Return [x, y] of the center of cell containing provided text 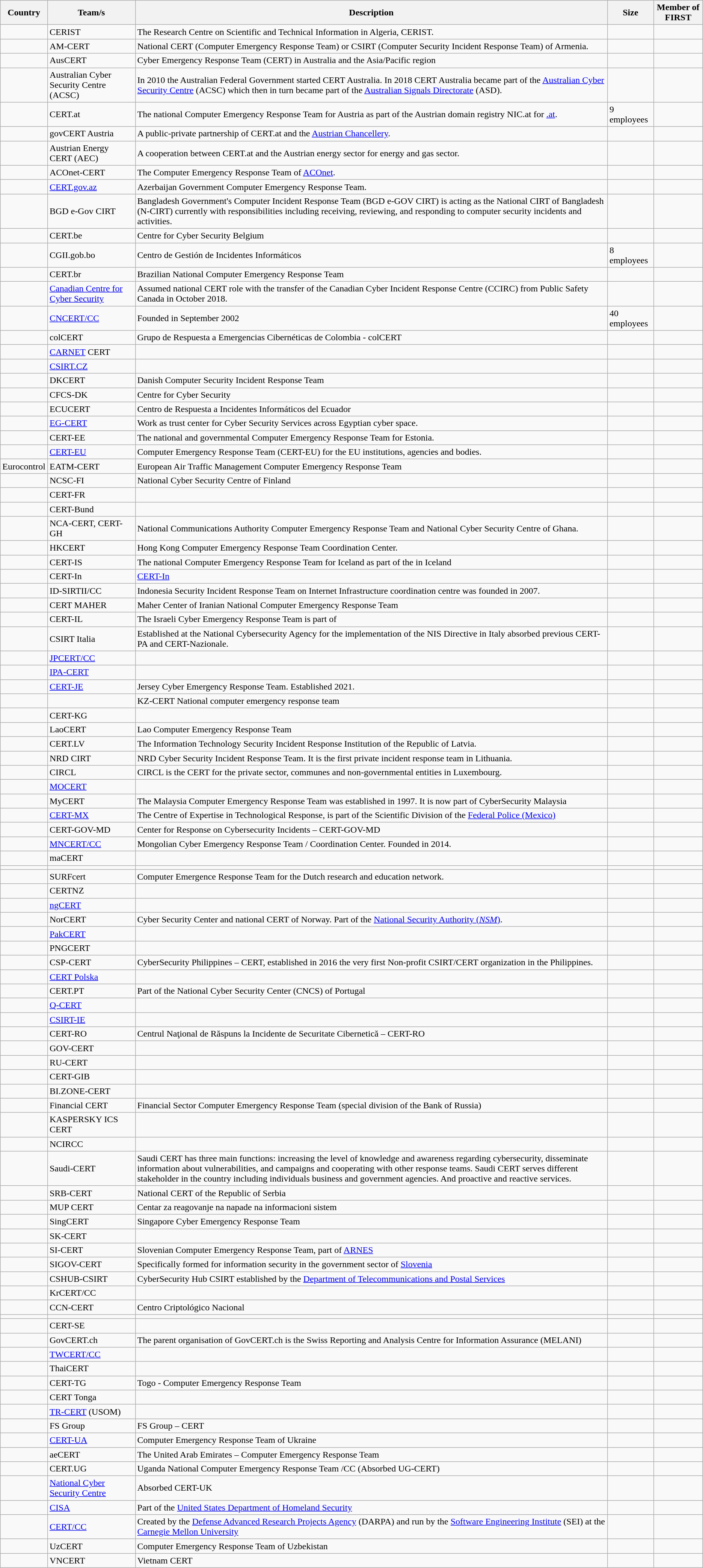
The Computer Emergency Response Team of ACOnet. [371, 172]
9 employees [630, 114]
CERT Tonga [91, 1397]
CERT-SE [91, 1326]
The Research Centre on Scientific and Technical Information in Algeria, CERIST. [371, 32]
GOV-CERT [91, 1048]
Togo - Computer Emergency Response Team [371, 1383]
Eurocontrol [24, 466]
SingCERT [91, 1221]
MyCERT [91, 801]
CERT-IS [91, 562]
The United Arab Emirates – Computer Emergency Response Team [371, 1455]
NCIRCC [91, 1144]
Indonesia Security Incident Response Team on Internet Infrastructure coordination centre was founded in 2007. [371, 591]
CERT-GOV-MD [91, 830]
Computer Emergency Response Team of Ukraine [371, 1440]
The Information Technology Security Incident Response Institution of the Republic of Latvia. [371, 744]
EATM-CERT [91, 466]
CERT-MX [91, 815]
MNCERT/CC [91, 844]
HKCERT [91, 548]
Uganda National Computer Emergency Response Team /CC (Absorbed UG-CERT) [371, 1469]
colCERT [91, 338]
Slovenian Computer Emergency Response Team, part of ARNES [371, 1250]
FS Group – CERT [371, 1426]
aeCERT [91, 1455]
Vietnam CERT [371, 1560]
Computer Emergency Response Team (CERT-EU) for the EU institutions, agencies and bodies. [371, 452]
Financial CERT [91, 1105]
CSIRT.CZ [91, 366]
SURFcert [91, 877]
Assumed national CERT role with the transfer of the Canadian Cyber Incident Response Centre (CCIRC) from Public Safety Canada in October 2018. [371, 294]
CERT-IL [91, 619]
Team/s [91, 13]
The national Computer Emergency Response Team for Austria as part of the Austrian domain registry NIC.at for .at. [371, 114]
SIGOV-CERT [91, 1265]
SI-CERT [91, 1250]
CyberSecurity Philippines – CERT, established in 2016 the very first Non-profit CSIRT/CERT organization in the Philippines. [371, 962]
Centre for Cyber Security [371, 395]
National Communications Authority Computer Emergency Response Team and National Cyber Security Centre of Ghana. [371, 529]
CERT-TG [91, 1383]
CERT-Bund [91, 509]
Work as trust center for Cyber Security Services across Egyptian cyber space. [371, 423]
PakCERT [91, 934]
CARNET CERT [91, 352]
Founded in September 2002 [371, 318]
DKCERT [91, 380]
CERT.at [91, 114]
MOCERT [91, 787]
CERT-EE [91, 438]
Established at the National Cybersecurity Agency for the implementation of the NIS Directive in Italy absorbed previous CERT-PA and CERT-Nazionale. [371, 638]
Member of FIRST [678, 13]
TR-CERT (USOM) [91, 1411]
Jersey Cyber Emergency Response Team. Established 2021. [371, 687]
KZ-CERT National сomputer emergency response team [371, 701]
CERT-RO [91, 1034]
AusCERT [91, 60]
TWCERT/CC [91, 1354]
CERT.gov.az [91, 187]
National CERT (Computer Emergency Response Team) or CSIRT (Computer Security Incident Response Team) of Armenia. [371, 46]
Part of the National Cyber Security Center (CNCS) of Portugal [371, 991]
Centrul Naţional de Răspuns la Incidente de Securitate Cibernetică – CERT-RO [371, 1034]
Cyber Security Center and national CERT of Norway. Part of the National Security Authority (NSM). [371, 919]
CERT.LV [91, 744]
CERT Polska [91, 977]
KrCERT/CC [91, 1293]
Azerbaijan Government Computer Emergency Response Team. [371, 187]
CERIST [91, 32]
A cooperation between CERT.at and the Austrian energy sector for energy and gas sector. [371, 153]
Singapore Cyber Emergency Response Team [371, 1221]
NRD CIRT [91, 758]
CFCS-DK [91, 395]
Absorbed CERT-UK [371, 1488]
GovCERT.ch [91, 1340]
CSIRT-IE [91, 1020]
Description [371, 13]
NCA-CERT, CERT-GH [91, 529]
maCERT [91, 858]
CSIRT Italia [91, 638]
The national and governmental Computer Emergency Response Team for Estonia. [371, 438]
LaoCERT [91, 729]
Size [630, 13]
Austrian Energy CERT (AEC) [91, 153]
Maher Center of Iranian National Computer Emergency Response Team [371, 605]
CERT.be [91, 235]
SRB-CERT [91, 1193]
Canadian Centre for Cyber Security [91, 294]
CERT.br [91, 275]
ACOnet-CERT [91, 172]
KASPERSKY ICS CERT [91, 1124]
Part of the United States Department of Homeland Security [371, 1508]
National Cyber Security Centre of Finland [371, 480]
Centro de Respuesta a Incidentes Informáticos del Ecuador [371, 409]
CIRCL [91, 773]
Lao Computer Emergency Response Team [371, 729]
Mongolian Cyber Emergency Response Team / Coordination Center. Founded in 2014. [371, 844]
Financial Sector Computer Emergency Response Team (special division of the Bank of Russia) [371, 1105]
govCERT Austria [91, 134]
CERT-JE [91, 687]
Grupo de Respuesta a Emergencias Cibernéticas de Colombia - colCERT [371, 338]
CERT-KG [91, 715]
BGD e-Gov CIRT [91, 211]
Computer Emergence Response Team for the Dutch research and education network. [371, 877]
CERT.UG [91, 1469]
JPCERT/CC [91, 658]
NorCERT [91, 919]
NCSC-FI [91, 480]
CERT-UA [91, 1440]
CNCERT/CC [91, 318]
The national Computer Emergency Response Team for Iceland as part of the in Iceland [371, 562]
CERTNZ [91, 891]
CERT MAHER [91, 605]
CERT-GIB [91, 1077]
Center for Response on Cybersecurity Incidents – CERT-GOV-MD [371, 830]
National Cyber Security Centre [91, 1488]
CERT.PT [91, 991]
SK-CERT [91, 1236]
Centro de Gestión de Incidentes Informáticos [371, 255]
UzCERT [91, 1546]
8 employees [630, 255]
Hong Kong Computer Emergency Response Team Coordination Center. [371, 548]
CSP-CERT [91, 962]
IPA-CERT [91, 672]
Country [24, 13]
FS Group [91, 1426]
Centre for Cyber Security Belgium [371, 235]
NRD Cyber Security Incident Response Team. It is the first private incident response team in Lithuania. [371, 758]
CyberSecurity Hub CSIRT established by the Department of Telecommunications and Postal Services [371, 1279]
CSHUB-CSIRT [91, 1279]
PNGCERT [91, 948]
Brazilian National Computer Emergency Response Team [371, 275]
Cyber Emergency Response Team (CERT) in Australia and the Asia/Pacific region [371, 60]
BI.ZONE-CERT [91, 1091]
CISA [91, 1508]
CERT-FR [91, 495]
ID-SIRTII/CC [91, 591]
The Israeli Cyber Emergency Response Team is part of [371, 619]
RU-CERT [91, 1062]
ECUCERT [91, 409]
Australian Cyber Security Centre (ACSC) [91, 85]
CGII.gob.bo [91, 255]
National CERT of the Republic of Serbia [371, 1193]
CCN-CERT [91, 1307]
Danish Computer Security Incident Response Team [371, 380]
Centar za reagovanje na napade na informacioni sistem [371, 1207]
The Malaysia Computer Emergency Response Team was established in 1997. It is now part of CyberSecurity Malaysia [371, 801]
ThaiCERT [91, 1369]
CERT-EU [91, 452]
Computer Emergency Response Team of Uzbekistan [371, 1546]
The Centre of Expertise in Technological Response, is part of the Scientific Division of the Federal Police (Mexico) [371, 815]
VNCERT [91, 1560]
Specifically formed for information security in the government sector of Slovenia [371, 1265]
CIRCL is the CERT for the private sector, communes and non-governmental entities in Luxembourg. [371, 773]
A public-private partnership of CERT.at and the Austrian Chancellery. [371, 134]
European Air Traffic Management Computer Emergency Response Team [371, 466]
The parent organisation of GovCERT.ch is the Swiss Reporting and Analysis Centre for Information Assurance (MELANI) [371, 1340]
40 employees [630, 318]
ngCERT [91, 905]
AM-CERT [91, 46]
Q-CERT [91, 1005]
CERT/CC [91, 1527]
Saudi-CERT [91, 1168]
MUP CERT [91, 1207]
Centro Criptológico Nacional [371, 1307]
EG-CERT [91, 423]
